From the cell containing the given text, extract its center point as [X, Y] coordinate. 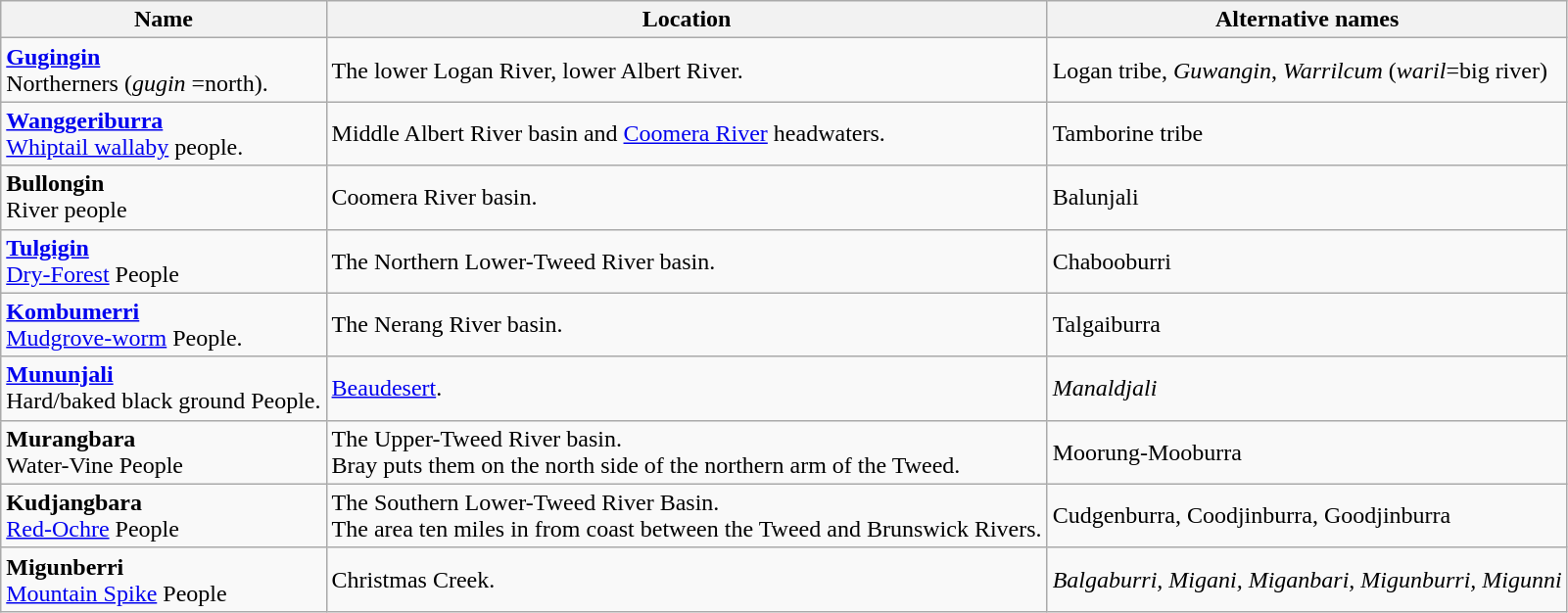
KudjangbaraRed-Ochre People [164, 515]
Christmas Creek. [687, 580]
Cudgenburra, Coodjinburra, Goodjinburra [1307, 515]
Balgaburri, Migani, Miganbari, Migunburri, Migunni [1307, 580]
Location [687, 20]
Chabooburri [1307, 260]
Moorung-Mooburra [1307, 452]
Manaldjali [1307, 388]
Logan tribe, Guwangin, Warrilcum (waril=big river) [1307, 71]
The Upper-Tweed River basin.Bray puts them on the north side of the northern arm of the Tweed. [687, 452]
Coomera River basin. [687, 198]
Alternative names [1307, 20]
Name [164, 20]
MigunberriMountain Spike People [164, 580]
GuginginNortherners (gugin =north). [164, 71]
Middle Albert River basin and Coomera River headwaters. [687, 133]
Tamborine tribe [1307, 133]
The lower Logan River, lower Albert River. [687, 71]
MununjaliHard/baked black ground People. [164, 388]
WanggeriburraWhiptail wallaby people. [164, 133]
Beaudesert. [687, 388]
MurangbaraWater-Vine People [164, 452]
TulgiginDry-Forest People [164, 260]
KombumerriMudgrove-worm People. [164, 325]
The Nerang River basin. [687, 325]
BullonginRiver people [164, 198]
Talgaiburra [1307, 325]
The Southern Lower-Tweed River Basin.The area ten miles in from coast between the Tweed and Brunswick Rivers. [687, 515]
Balunjali [1307, 198]
The Northern Lower-Tweed River basin. [687, 260]
